Return the (x, y) coordinate for the center point of the cell that contains the specified text.  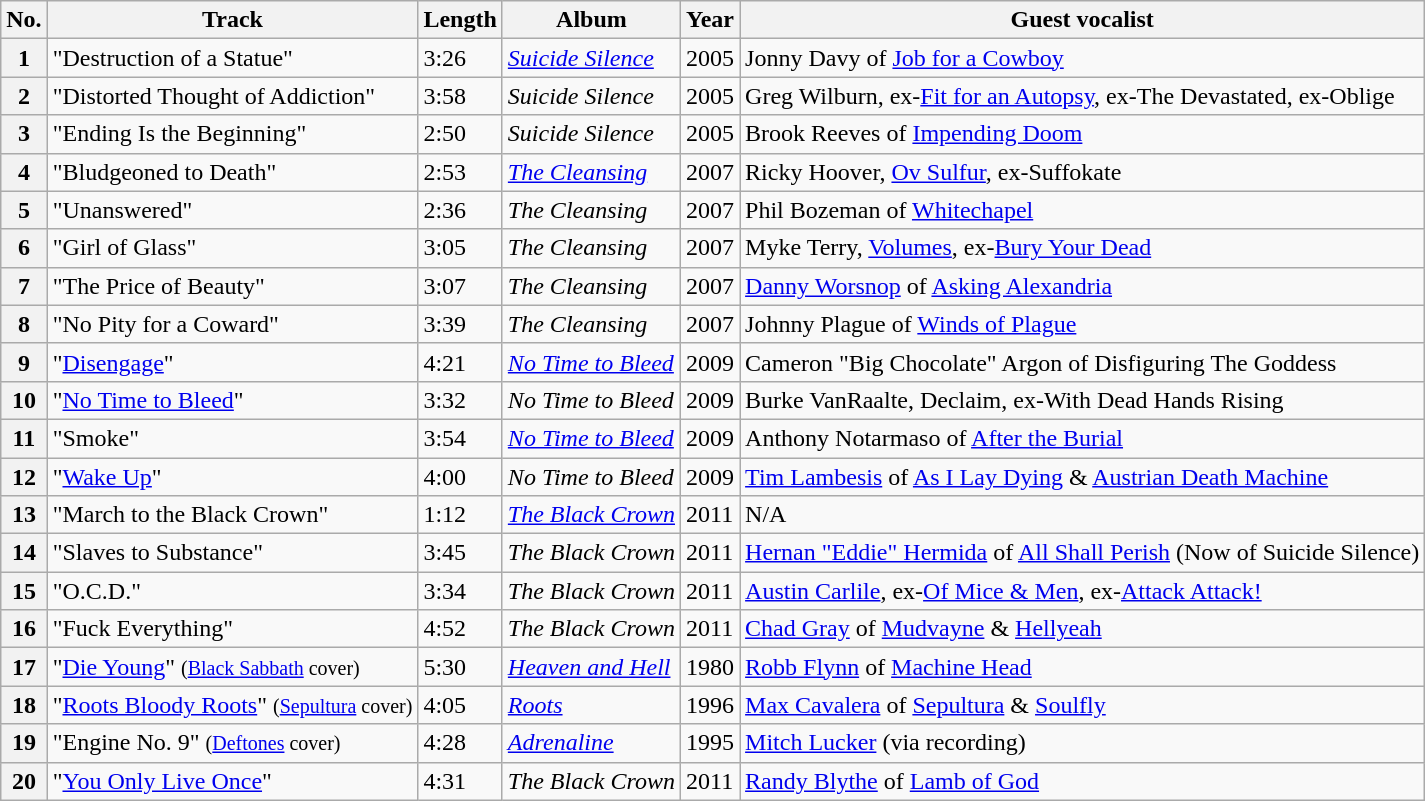
1996 (710, 705)
18 (24, 705)
10 (24, 400)
Austin Carlile, ex-Of Mice & Men, ex-Attack Attack! (1082, 591)
11 (24, 438)
"Fuck Everything" (232, 629)
6 (24, 248)
Anthony Notarmaso of After the Burial (1082, 438)
Heaven and Hell (591, 667)
4:21 (460, 362)
Robb Flynn of Machine Head (1082, 667)
9 (24, 362)
"Girl of Glass" (232, 248)
"Disengage" (232, 362)
20 (24, 781)
3:05 (460, 248)
3:07 (460, 286)
Guest vocalist (1082, 20)
2:50 (460, 134)
"Ending Is the Beginning" (232, 134)
Johnny Plague of Winds of Plague (1082, 324)
1 (24, 58)
No. (24, 20)
4:52 (460, 629)
"O.C.D." (232, 591)
4 (24, 172)
Randy Blythe of Lamb of God (1082, 781)
"Roots Bloody Roots" (Sepultura cover) (232, 705)
N/A (1082, 515)
Hernan "Eddie" Hermida of All Shall Perish (Now of Suicide Silence) (1082, 553)
"No Pity for a Coward" (232, 324)
3:32 (460, 400)
Mitch Lucker (via recording) (1082, 743)
Year (710, 20)
Max Cavalera of Sepultura & Soulfly (1082, 705)
2:36 (460, 210)
"The Price of Beauty" (232, 286)
2 (24, 96)
3:45 (460, 553)
17 (24, 667)
3:54 (460, 438)
1980 (710, 667)
8 (24, 324)
Jonny Davy of Job for a Cowboy (1082, 58)
3:58 (460, 96)
5:30 (460, 667)
3 (24, 134)
19 (24, 743)
Brook Reeves of Impending Doom (1082, 134)
7 (24, 286)
Greg Wilburn, ex-Fit for an Autopsy, ex-The Devastated, ex-Oblige (1082, 96)
4:31 (460, 781)
4:00 (460, 477)
12 (24, 477)
1995 (710, 743)
13 (24, 515)
Tim Lambesis of As I Lay Dying & Austrian Death Machine (1082, 477)
Album (591, 20)
Length (460, 20)
"Unanswered" (232, 210)
4:05 (460, 705)
2:53 (460, 172)
3:39 (460, 324)
Burke VanRaalte, Declaim, ex-With Dead Hands Rising (1082, 400)
"You Only Live Once" (232, 781)
3:34 (460, 591)
"Bludgeoned to Death" (232, 172)
4:28 (460, 743)
Chad Gray of Mudvayne & Hellyeah (1082, 629)
Adrenaline (591, 743)
Ricky Hoover, Ov Sulfur, ex-Suffokate (1082, 172)
"March to the Black Crown" (232, 515)
"Engine No. 9" (Deftones cover) (232, 743)
Danny Worsnop of Asking Alexandria (1082, 286)
"Destruction of a Statue" (232, 58)
"Slaves to Substance" (232, 553)
1:12 (460, 515)
Cameron "Big Chocolate" Argon of Disfiguring The Goddess (1082, 362)
3:26 (460, 58)
"Smoke" (232, 438)
15 (24, 591)
"Die Young" (Black Sabbath cover) (232, 667)
"Wake Up" (232, 477)
Myke Terry, Volumes, ex-Bury Your Dead (1082, 248)
Track (232, 20)
14 (24, 553)
"No Time to Bleed" (232, 400)
"Distorted Thought of Addiction" (232, 96)
Roots (591, 705)
16 (24, 629)
5 (24, 210)
Phil Bozeman of Whitechapel (1082, 210)
